Extract the (X, Y) coordinate from the center of the cell holding the provided text.  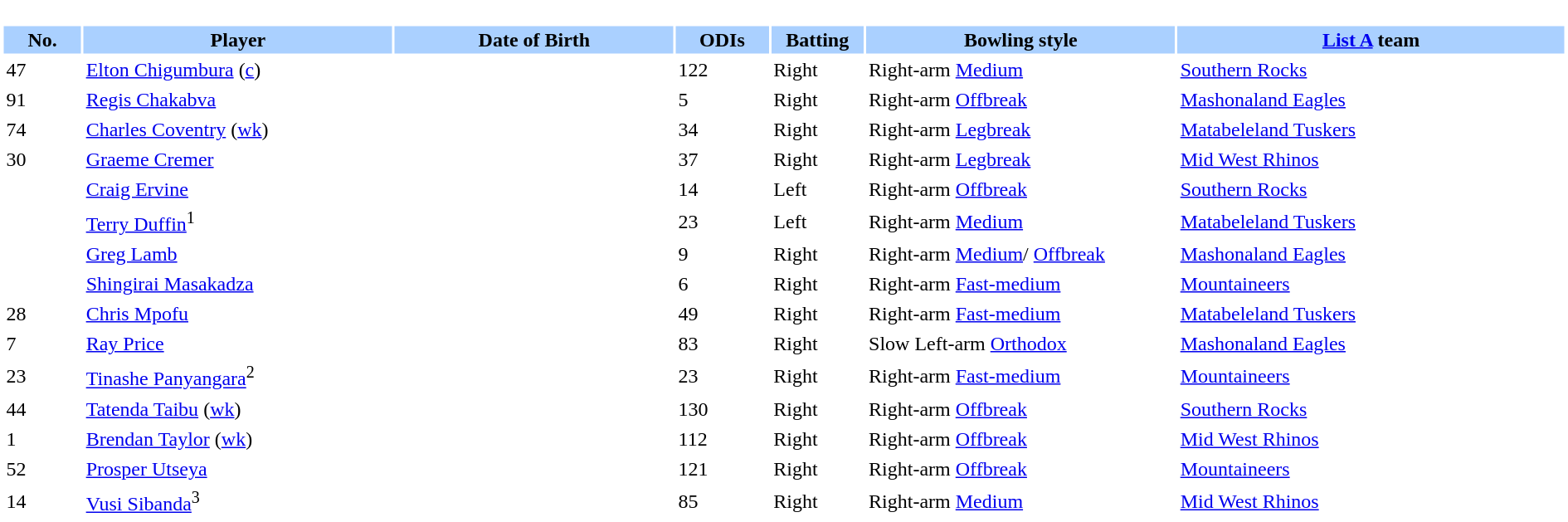
Graeme Cremer (239, 159)
47 (41, 70)
Slow Left-arm Orthodox (1020, 344)
85 (723, 501)
49 (723, 314)
Prosper Utseya (239, 468)
52 (41, 468)
5 (723, 100)
Chris Mpofu (239, 314)
Tinashe Panyangara2 (239, 377)
28 (41, 314)
130 (723, 408)
Brendan Taylor (wk) (239, 438)
6 (723, 284)
No. (41, 40)
Craig Ervine (239, 189)
7 (41, 344)
Terry Duffin1 (239, 222)
Charles Coventry (wk) (239, 129)
122 (723, 70)
ODIs (723, 40)
Vusi Sibanda3 (239, 501)
Regis Chakabva (239, 100)
Date of Birth (534, 40)
34 (723, 129)
112 (723, 438)
Elton Chigumbura (c) (239, 70)
37 (723, 159)
List A team (1371, 40)
121 (723, 468)
Right-arm Medium/ Offbreak (1020, 254)
30 (41, 159)
Ray Price (239, 344)
Tatenda Taibu (wk) (239, 408)
Greg Lamb (239, 254)
9 (723, 254)
Player (239, 40)
Bowling style (1020, 40)
Shingirai Masakadza (239, 284)
91 (41, 100)
Batting (817, 40)
83 (723, 344)
44 (41, 408)
74 (41, 129)
1 (41, 438)
